Output the (x, y) coordinate of the center of the cell containing the given text.  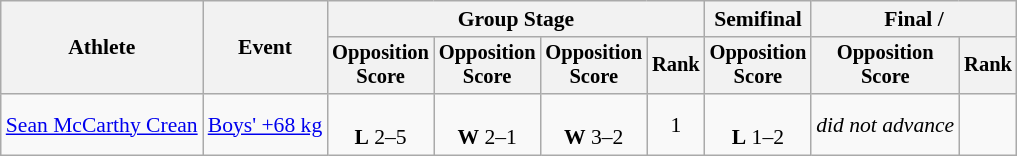
Sean McCarthy Crean (102, 124)
Athlete (102, 48)
Final / (914, 19)
1 (676, 124)
Boys' +68 kg (266, 124)
L 1–2 (758, 124)
W 3–2 (594, 124)
W 2–1 (488, 124)
Semifinal (758, 19)
L 2–5 (380, 124)
did not advance (885, 124)
Group Stage (516, 19)
Event (266, 48)
